Find where the given text appears and provide that cell's center as [X, Y] coordinate. 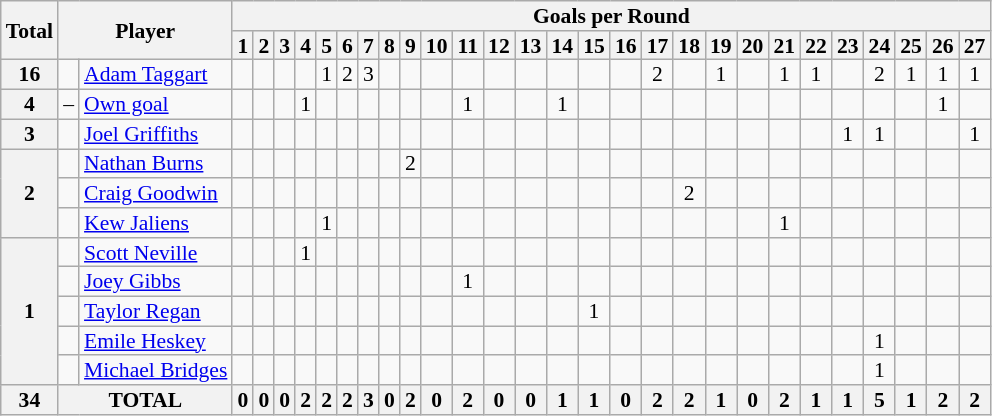
7 [368, 46]
34 [30, 400]
Michael Bridges [156, 371]
6 [348, 46]
Scott Neville [156, 253]
12 [499, 46]
Goals per Round [611, 16]
23 [848, 46]
17 [658, 46]
10 [437, 46]
20 [753, 46]
8 [390, 46]
13 [531, 46]
27 [975, 46]
9 [410, 46]
26 [943, 46]
25 [911, 46]
Nathan Burns [156, 164]
19 [721, 46]
18 [689, 46]
Taylor Regan [156, 312]
24 [880, 46]
– [68, 105]
Kew Jaliens [156, 223]
Emile Heskey [156, 341]
Adam Taggart [156, 75]
TOTAL [145, 400]
Joey Gibbs [156, 282]
14 [562, 46]
15 [594, 46]
Total [30, 30]
Joel Griffiths [156, 134]
Craig Goodwin [156, 193]
Own goal [156, 105]
11 [468, 46]
22 [816, 46]
21 [784, 46]
Player [145, 30]
